Provide the [X, Y] coordinate of the cell's center where the given text is located.  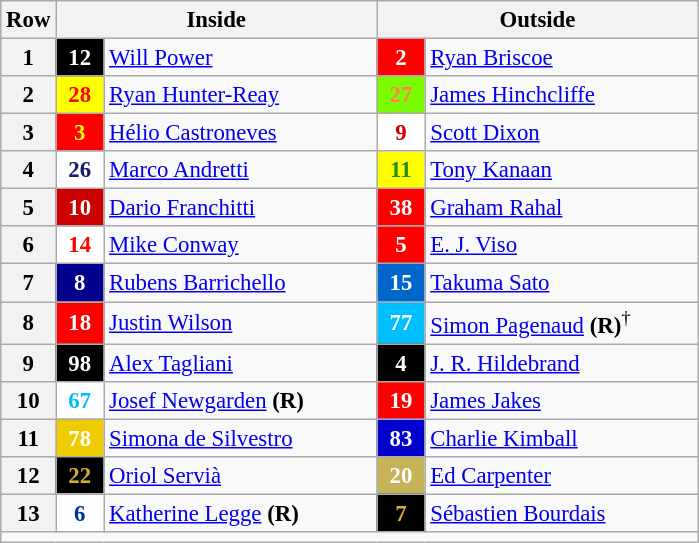
Hélio Castroneves [240, 133]
67 [80, 400]
Oriol Servià [240, 476]
Sébastien Bourdais [562, 513]
Scott Dixon [562, 133]
E. J. Viso [562, 245]
Josef Newgarden (R) [240, 400]
Rubens Barrichello [240, 283]
J. R. Hildebrand [562, 363]
Dario Franchitti [240, 208]
15 [401, 283]
Graham Rahal [562, 208]
18 [80, 323]
22 [80, 476]
83 [401, 438]
27 [401, 95]
1 [28, 58]
14 [80, 245]
Tony Kanaan [562, 170]
Row [28, 20]
Mike Conway [240, 245]
98 [80, 363]
Ed Carpenter [562, 476]
Outside [538, 20]
James Hinchcliffe [562, 95]
19 [401, 400]
13 [28, 513]
77 [401, 323]
Ryan Hunter-Reay [240, 95]
Simon Pagenaud (R)† [562, 323]
38 [401, 208]
28 [80, 95]
78 [80, 438]
26 [80, 170]
Justin Wilson [240, 323]
Inside [216, 20]
Alex Tagliani [240, 363]
20 [401, 476]
Will Power [240, 58]
Takuma Sato [562, 283]
Marco Andretti [240, 170]
James Jakes [562, 400]
Katherine Legge (R) [240, 513]
Ryan Briscoe [562, 58]
Charlie Kimball [562, 438]
Simona de Silvestro [240, 438]
